From the cell containing the given text, extract its center point as (X, Y) coordinate. 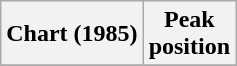
Chart (1985) (72, 34)
Peakposition (189, 34)
